Extract the [X, Y] coordinate from the center of the cell holding the provided text.  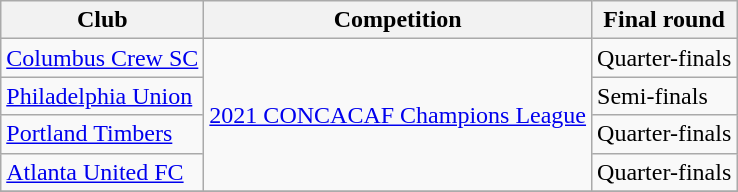
Atlanta United FC [102, 172]
Final round [664, 20]
Philadelphia Union [102, 96]
Columbus Crew SC [102, 58]
Club [102, 20]
Portland Timbers [102, 134]
Semi-finals [664, 96]
Competition [398, 20]
2021 CONCACAF Champions League [398, 115]
